Search for the cell housing the specified text and yield its (X, Y) center coordinate. 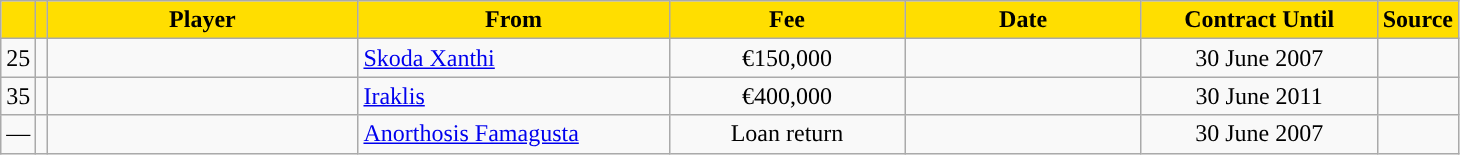
25 (18, 58)
Player (202, 20)
€150,000 (787, 58)
From (514, 20)
Loan return (787, 134)
— (18, 134)
Iraklis (514, 96)
Fee (787, 20)
30 June 2011 (1259, 96)
€400,000 (787, 96)
Date (1023, 20)
Source (1418, 20)
Anorthosis Famagusta (514, 134)
Contract Until (1259, 20)
35 (18, 96)
Skoda Xanthi (514, 58)
